Identify which cell holds the provided text, then report its (x, y) central coordinate. 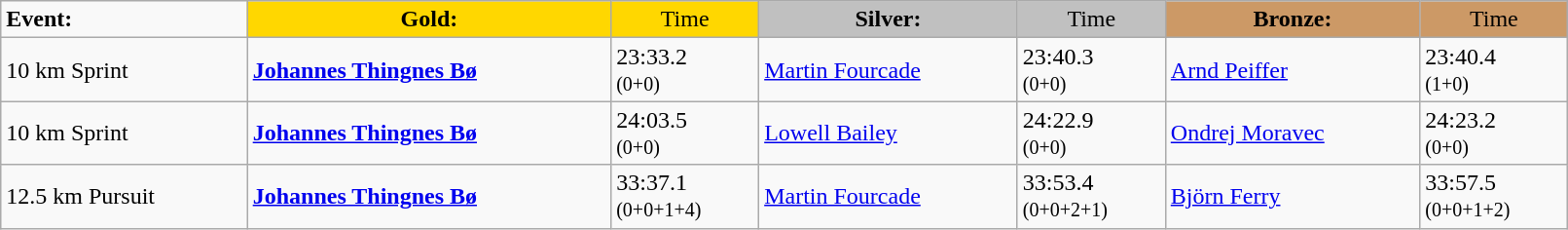
33:53.4(0+0+2+1) (1091, 197)
Björn Ferry (1293, 197)
33:57.5(0+0+1+2) (1494, 197)
Lowell Bailey (889, 133)
Bronze: (1293, 19)
Gold: (429, 19)
24:03.5(0+0) (685, 133)
Event: (125, 19)
12.5 km Pursuit (125, 197)
23:40.4(1+0) (1494, 70)
Ondrej Moravec (1293, 133)
23:40.3(0+0) (1091, 70)
24:22.9(0+0) (1091, 133)
24:23.2(0+0) (1494, 133)
Arnd Peiffer (1293, 70)
23:33.2(0+0) (685, 70)
33:37.1(0+0+1+4) (685, 197)
Silver: (889, 19)
